Extract the [x, y] coordinate from the center of the cell holding the provided text.  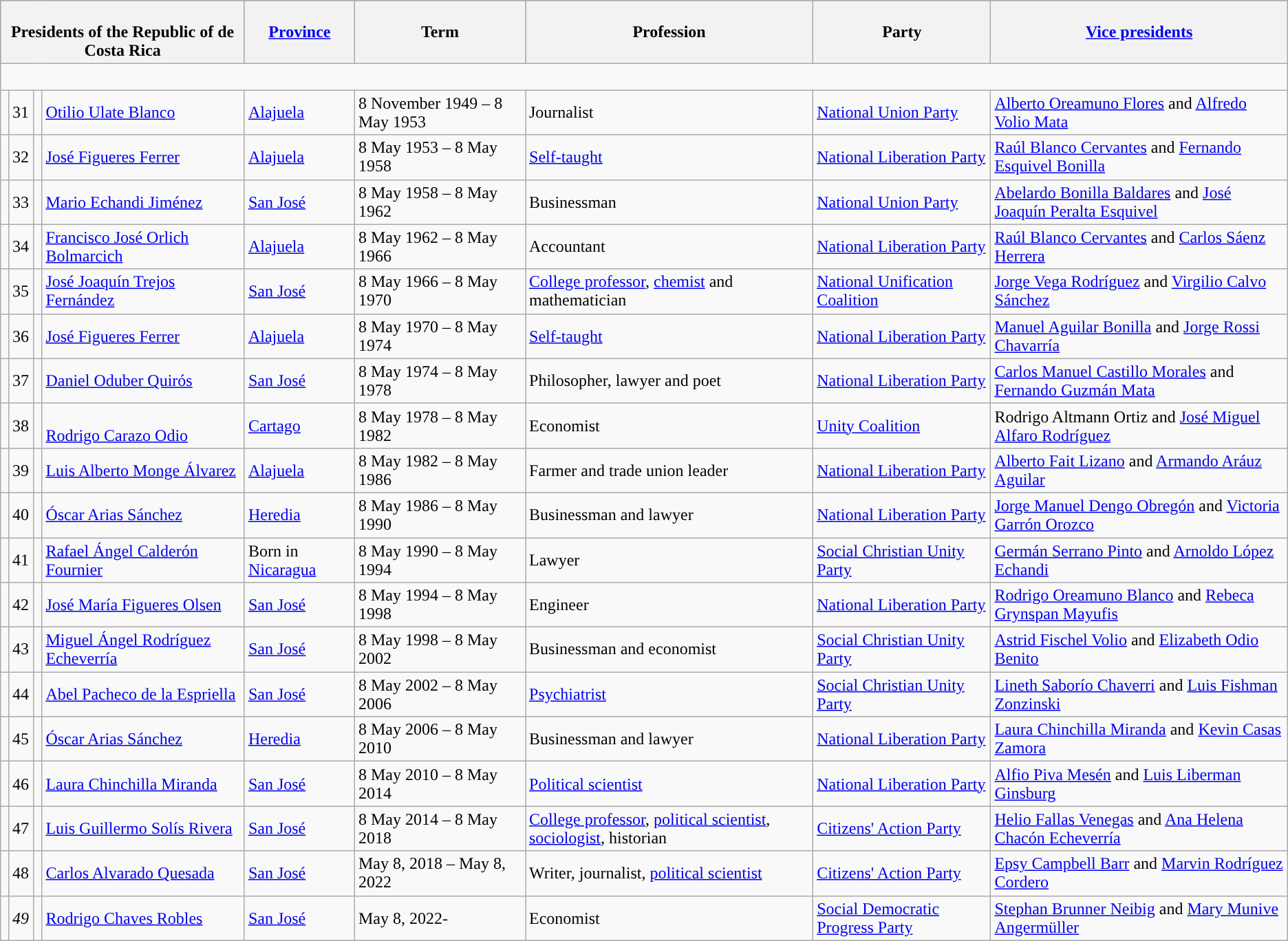
Farmer and trade union leader [669, 470]
Unity Coalition [902, 425]
Vice presidents [1139, 32]
Germán Serrano Pinto and Arnoldo López Echandi [1139, 560]
Lawyer [669, 560]
39 [21, 470]
Otilio Ulate Blanco [143, 113]
44 [21, 695]
Term [440, 32]
Laura Chinchilla Miranda and Kevin Casas Zamora [1139, 739]
May 8, 2018 – May 8, 2022 [440, 874]
Alfio Piva Mesén and Luis Liberman Ginsburg [1139, 784]
Businessman [669, 202]
37 [21, 381]
8 May 1958 – 8 May 1962 [440, 202]
8 May 1978 – 8 May 1982 [440, 425]
National Unification Coalition [902, 292]
Francisco José Orlich Bolmarcich [143, 246]
Abel Pacheco de la Espriella [143, 695]
8 May 2014 – 8 May 2018 [440, 828]
8 May 1998 – 8 May 2002 [440, 649]
Jorge Manuel Dengo Obregón and Victoria Garrón Orozco [1139, 515]
45 [21, 739]
Journalist [669, 113]
Carlos Alvarado Quesada [143, 874]
8 May 1962 – 8 May 1966 [440, 246]
Laura Chinchilla Miranda [143, 784]
35 [21, 292]
Born in Nicaragua [299, 560]
8 May 1986 – 8 May 1990 [440, 515]
Epsy Campbell Barr and Marvin Rodríguez Cordero [1139, 874]
Abelardo Bonilla Baldares and José Joaquín Peralta Esquivel [1139, 202]
Rodrigo Carazo Odio [143, 425]
Political scientist [669, 784]
Mario Echandi Jiménez [143, 202]
8 May 1982 – 8 May 1986 [440, 470]
Engineer [669, 605]
Party [902, 32]
Profession [669, 32]
Carlos Manuel Castillo Morales and Fernando Guzmán Mata [1139, 381]
33 [21, 202]
8 May 1966 – 8 May 1970 [440, 292]
Province [299, 32]
36 [21, 336]
Luis Guillermo Solís Rivera [143, 828]
8 May 1990 – 8 May 1994 [440, 560]
8 May 1953 – 8 May 1958 [440, 157]
Writer, journalist, political scientist [669, 874]
48 [21, 874]
Rodrigo Altmann Ortiz and José Miguel Alfaro Rodríguez [1139, 425]
Daniel Oduber Quirós [143, 381]
34 [21, 246]
Astrid Fischel Volio and Elizabeth Odio Benito [1139, 649]
College professor, chemist and mathematician [669, 292]
College professor, political scientist, sociologist, historian [669, 828]
Luis Alberto Monge Álvarez [143, 470]
42 [21, 605]
Presidents of the Republic of de Costa Rica [122, 32]
8 May 2010 – 8 May 2014 [440, 784]
Philosopher, lawyer and poet [669, 381]
Miguel Ángel Rodríguez Echeverría [143, 649]
Stephan Brunner Neibig and Mary Munive Angermüller [1139, 918]
41 [21, 560]
Raúl Blanco Cervantes and Fernando Esquivel Bonilla [1139, 157]
32 [21, 157]
Rodrigo Chaves Robles [143, 918]
8 May 1994 – 8 May 1998 [440, 605]
May 8, 2022- [440, 918]
Jorge Vega Rodríguez and Virgilio Calvo Sánchez [1139, 292]
8 May 1970 – 8 May 1974 [440, 336]
40 [21, 515]
31 [21, 113]
Businessman and economist [669, 649]
Lineth Saborío Chaverri and Luis Fishman Zonzinski [1139, 695]
38 [21, 425]
José María Figueres Olsen [143, 605]
Accountant [669, 246]
Cartago [299, 425]
8 May 1974 – 8 May 1978 [440, 381]
Raúl Blanco Cervantes and Carlos Sáenz Herrera [1139, 246]
49 [21, 918]
Rafael Ángel Calderón Fournier [143, 560]
8 November 1949 – 8 May 1953 [440, 113]
Psychiatrist [669, 695]
Rodrigo Oreamuno Blanco and Rebeca Grynspan Mayufis [1139, 605]
Alberto Oreamuno Flores and Alfredo Volio Mata [1139, 113]
Manuel Aguilar Bonilla and Jorge Rossi Chavarría [1139, 336]
José Joaquín Trejos Fernández [143, 292]
47 [21, 828]
Helio Fallas Venegas and Ana Helena Chacón Echeverría [1139, 828]
43 [21, 649]
8 May 2006 – 8 May 2010 [440, 739]
Alberto Fait Lizano and Armando Aráuz Aguilar [1139, 470]
46 [21, 784]
8 May 2002 – 8 May 2006 [440, 695]
Social Democratic Progress Party [902, 918]
